Locate the cell with the specified text and output its [X, Y] center coordinate. 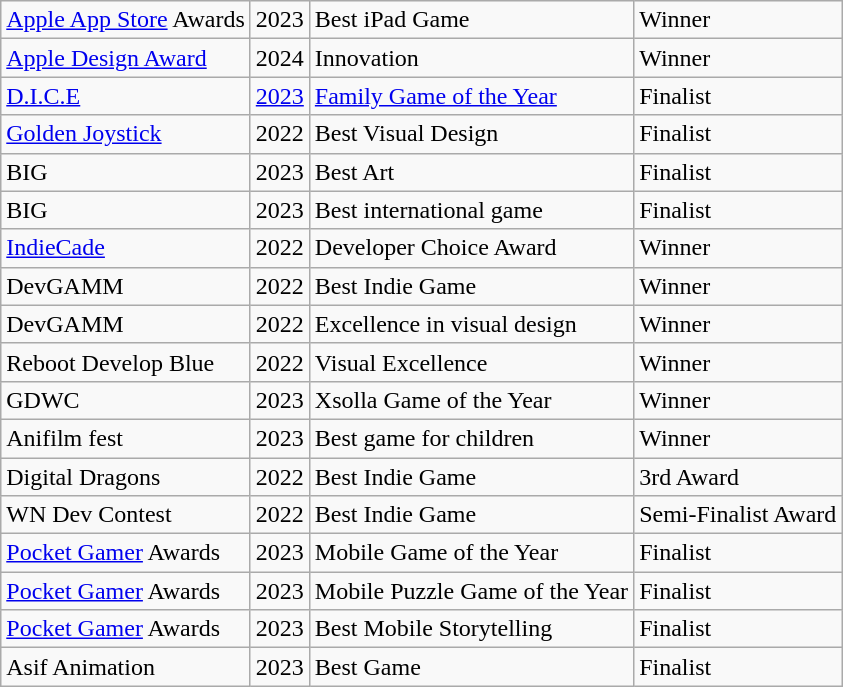
Digital Dragons [126, 477]
Xsolla Game of the Year [471, 400]
3rd Award [738, 477]
Best Game [471, 667]
Best Mobile Storytelling [471, 629]
Reboot Develop Blue [126, 362]
D.I.C.E [126, 96]
Visual Excellence [471, 362]
Semi-Finalist Award [738, 515]
Best Visual Design [471, 134]
Family Game of the Year [471, 96]
WN Dev Contest [126, 515]
Best international game [471, 210]
Excellence in visual design [471, 324]
Apple Design Award [126, 58]
2024 [280, 58]
Mobile Game of the Year [471, 553]
Golden Joystick [126, 134]
Asif Animation [126, 667]
Apple App Store Awards [126, 20]
Best iPad Game [471, 20]
Mobile Puzzle Game of the Year [471, 591]
Innovation [471, 58]
GDWC [126, 400]
Anifilm fest [126, 438]
Best Art [471, 172]
Developer Choice Award [471, 248]
IndieCade [126, 248]
Best game for children [471, 438]
